Find where the given text appears and provide that cell's center as (x, y) coordinate. 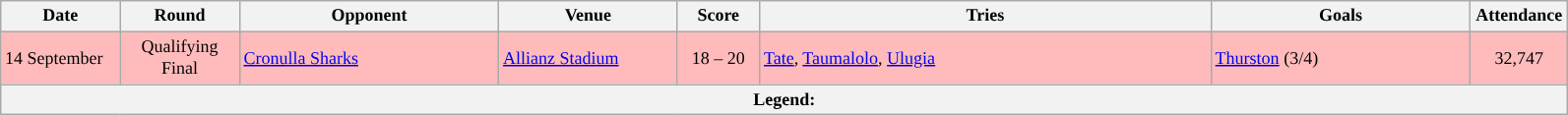
32,747 (1520, 58)
Tate, Taumalolo, Ulugia (986, 58)
Tries (986, 16)
Cronulla Sharks (369, 58)
Attendance (1520, 16)
18 – 20 (719, 58)
Thurston (3/4) (1341, 58)
Goals (1341, 16)
Score (719, 16)
Qualifying Final (179, 58)
Legend: (784, 100)
Allianz Stadium (589, 58)
Venue (589, 16)
Date (61, 16)
14 September (61, 58)
Opponent (369, 16)
Round (179, 16)
